Search for the cell housing the specified text and yield its [x, y] center coordinate. 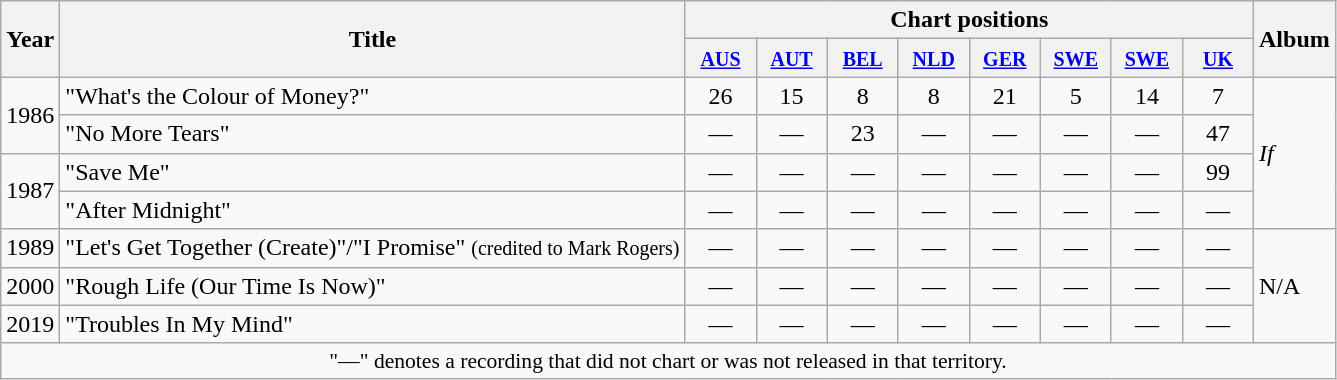
1986 [30, 115]
BEL [862, 58]
5 [1076, 96]
14 [1146, 96]
AUS [720, 58]
AUT [792, 58]
N/A [1295, 286]
47 [1218, 134]
23 [862, 134]
Chart positions [969, 20]
1987 [30, 191]
"Save Me" [372, 172]
26 [720, 96]
"Troubles In My Mind" [372, 324]
Year [30, 39]
2019 [30, 324]
"Let's Get Together (Create)"/"I Promise" (credited to Mark Rogers) [372, 248]
GER [1004, 58]
"What's the Colour of Money?" [372, 96]
99 [1218, 172]
UK [1218, 58]
"After Midnight" [372, 210]
"Rough Life (Our Time Is Now)" [372, 286]
Album [1295, 39]
21 [1004, 96]
"No More Tears" [372, 134]
Title [372, 39]
NLD [934, 58]
15 [792, 96]
"—" denotes a recording that did not chart or was not released in that territory. [668, 361]
If [1295, 153]
7 [1218, 96]
1989 [30, 248]
2000 [30, 286]
